Output the (X, Y) coordinate of the center of the cell containing the given text.  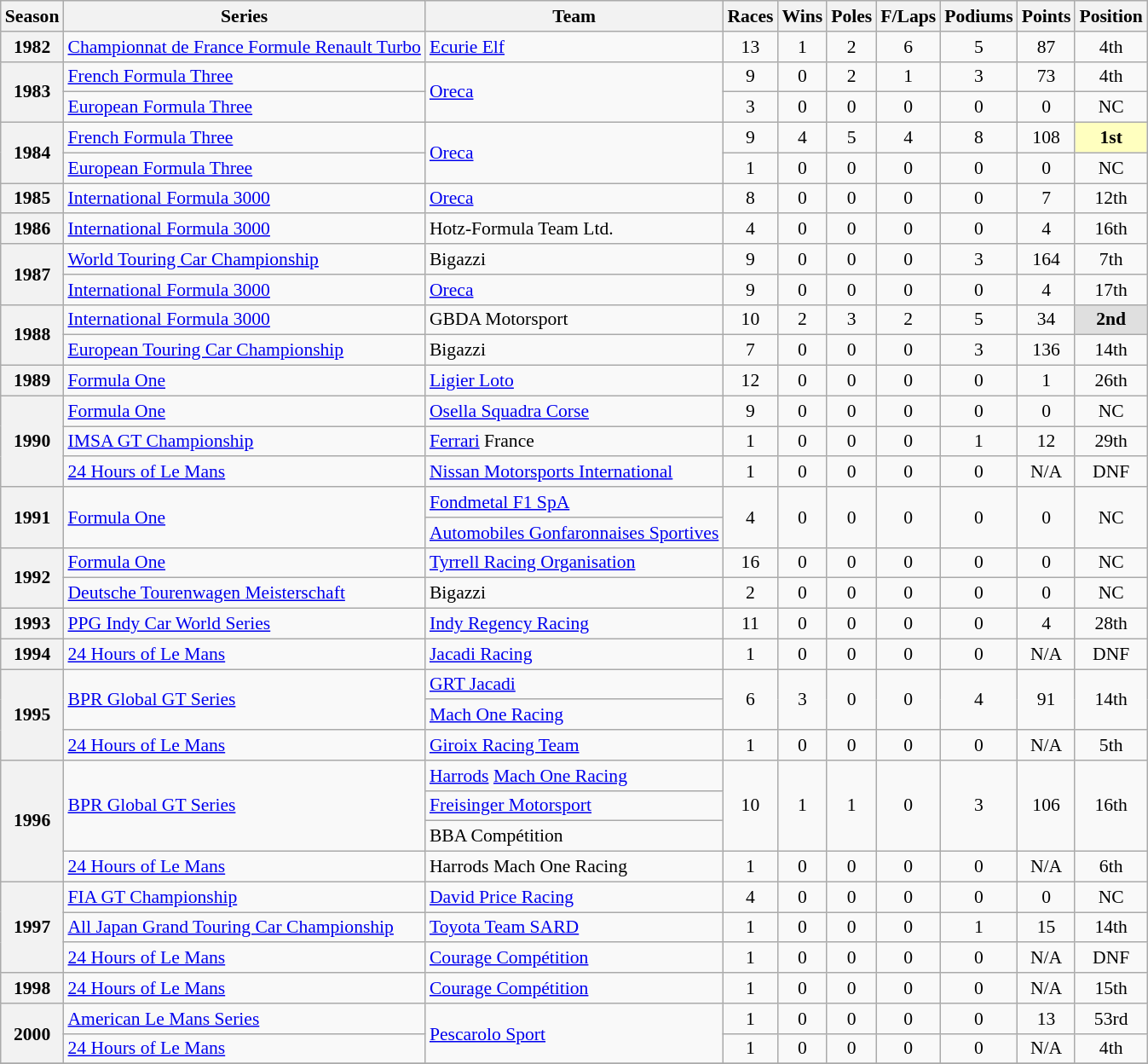
American Le Mans Series (244, 1019)
Fondmetal F1 SpA (574, 502)
1989 (32, 381)
1986 (32, 229)
15th (1111, 988)
Points (1047, 16)
1991 (32, 517)
Ligier Loto (574, 381)
IMSA GT Championship (244, 442)
1982 (32, 47)
26th (1111, 381)
106 (1047, 807)
Ferrari France (574, 442)
16 (750, 563)
34 (1047, 320)
PPG Indy Car World Series (244, 624)
Osella Squadra Corse (574, 411)
1984 (32, 153)
Automobiles Gonfaronnaises Sportives (574, 533)
FIA GT Championship (244, 897)
136 (1047, 350)
Podiums (978, 16)
1996 (32, 821)
1998 (32, 988)
Mach One Racing (574, 715)
Series (244, 16)
GBDA Motorsport (574, 320)
Deutsche Tourenwagen Meisterschaft (244, 593)
2nd (1111, 320)
Nissan Motorsports International (574, 472)
Indy Regency Racing (574, 624)
1987 (32, 275)
2000 (32, 1033)
1993 (32, 624)
164 (1047, 259)
7th (1111, 259)
F/Laps (909, 16)
17th (1111, 290)
European Touring Car Championship (244, 350)
73 (1047, 77)
Position (1111, 16)
28th (1111, 624)
1995 (32, 714)
53rd (1111, 1019)
1st (1111, 138)
29th (1111, 442)
87 (1047, 47)
Jacadi Racing (574, 654)
1988 (32, 334)
Races (750, 16)
1983 (32, 92)
Freisinger Motorsport (574, 806)
11 (750, 624)
Tyrrell Racing Organisation (574, 563)
Poles (851, 16)
David Price Racing (574, 897)
World Touring Car Championship (244, 259)
Toyota Team SARD (574, 928)
1990 (32, 442)
1997 (32, 928)
GRT Jacadi (574, 685)
BBA Compétition (574, 836)
Wins (802, 16)
Championnat de France Formule Renault Turbo (244, 47)
5th (1111, 745)
1992 (32, 578)
1985 (32, 199)
108 (1047, 138)
1994 (32, 654)
Giroix Racing Team (574, 745)
Team (574, 16)
Pescarolo Sport (574, 1033)
91 (1047, 699)
Season (32, 16)
15 (1047, 928)
All Japan Grand Touring Car Championship (244, 928)
Ecurie Elf (574, 47)
Hotz-Formula Team Ltd. (574, 229)
6th (1111, 867)
12th (1111, 199)
